Extract the (X, Y) coordinate from the center of the cell holding the provided text.  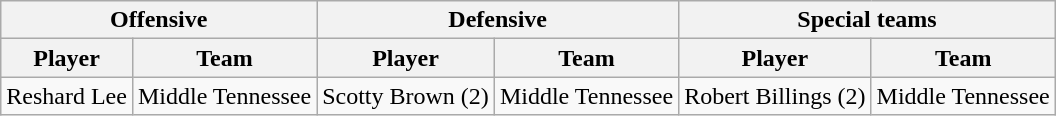
Special teams (868, 20)
Reshard Lee (67, 96)
Robert Billings (2) (775, 96)
Defensive (498, 20)
Scotty Brown (2) (406, 96)
Offensive (159, 20)
